From the cell containing the given text, extract its center point as (X, Y) coordinate. 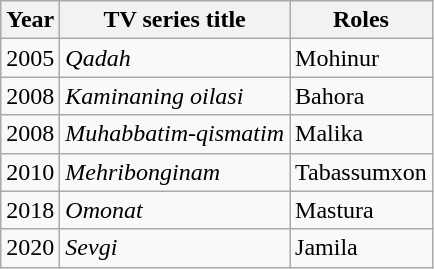
Omonat (175, 210)
Mehribonginam (175, 172)
2010 (30, 172)
Malika (362, 134)
Qadah (175, 58)
Mastura (362, 210)
Year (30, 20)
2005 (30, 58)
Muhabbatim-qismatim (175, 134)
Bahora (362, 96)
Kaminaning oilasi (175, 96)
Roles (362, 20)
2018 (30, 210)
2020 (30, 248)
Tabassumxon (362, 172)
TV series title (175, 20)
Mohinur (362, 58)
Jamila (362, 248)
Sevgi (175, 248)
